Provide the (X, Y) coordinate of the cell's center where the given text is located.  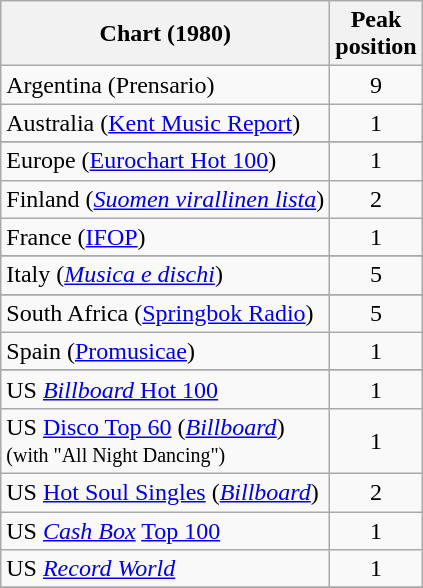
Europe (Eurochart Hot 100) (166, 161)
US Record World (166, 569)
Finland (Suomen virallinen lista) (166, 199)
Australia (Kent Music Report) (166, 123)
Chart (1980) (166, 34)
US Cash Box Top 100 (166, 531)
Argentina (Prensario) (166, 85)
US Disco Top 60 (Billboard)(with "All Night Dancing") (166, 440)
Italy (Musica e dischi) (166, 275)
South Africa (Springbok Radio) (166, 313)
9 (376, 85)
Spain (Promusicae) (166, 351)
US Billboard Hot 100 (166, 389)
US Hot Soul Singles (Billboard) (166, 492)
Peakposition (376, 34)
France (IFOP) (166, 237)
